Identify which cell holds the provided text, then report its (x, y) central coordinate. 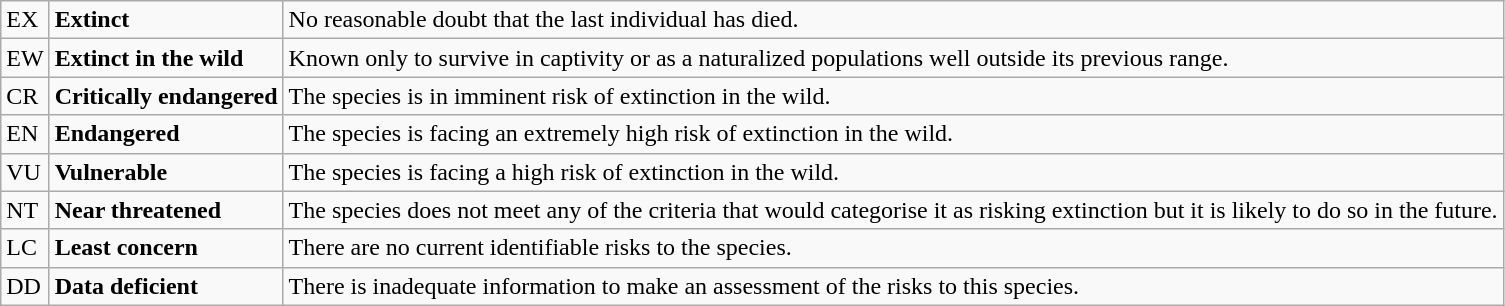
There are no current identifiable risks to the species. (893, 248)
There is inadequate information to make an assessment of the risks to this species. (893, 286)
CR (25, 96)
EN (25, 134)
VU (25, 172)
Known only to survive in captivity or as a naturalized populations well outside its previous range. (893, 58)
Extinct in the wild (166, 58)
DD (25, 286)
Least concern (166, 248)
Data deficient (166, 286)
The species is facing a high risk of extinction in the wild. (893, 172)
NT (25, 210)
Extinct (166, 20)
LC (25, 248)
No reasonable doubt that the last individual has died. (893, 20)
The species is in imminent risk of extinction in the wild. (893, 96)
Near threatened (166, 210)
Endangered (166, 134)
EW (25, 58)
EX (25, 20)
Critically endangered (166, 96)
The species does not meet any of the criteria that would categorise it as risking extinction but it is likely to do so in the future. (893, 210)
The species is facing an extremely high risk of extinction in the wild. (893, 134)
Vulnerable (166, 172)
